Extract the (x, y) coordinate from the center of the cell holding the provided text.  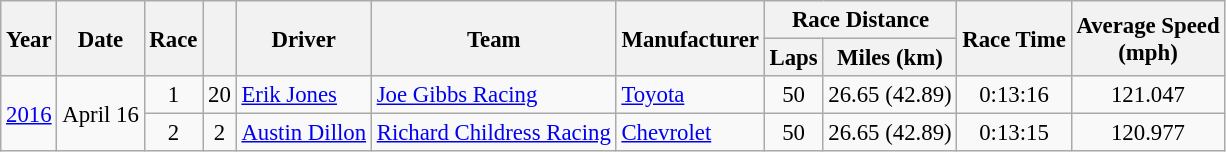
Race Distance (860, 20)
Average Speed(mph) (1148, 38)
Austin Dillon (304, 133)
Driver (304, 38)
0:13:15 (1014, 133)
0:13:16 (1014, 95)
Joe Gibbs Racing (494, 95)
Richard Childress Racing (494, 133)
Laps (794, 58)
April 16 (100, 114)
120.977 (1148, 133)
Manufacturer (690, 38)
1 (174, 95)
Toyota (690, 95)
Race (174, 38)
2016 (29, 114)
Year (29, 38)
Team (494, 38)
Miles (km) (890, 58)
121.047 (1148, 95)
Date (100, 38)
Chevrolet (690, 133)
Erik Jones (304, 95)
Race Time (1014, 38)
20 (220, 95)
